Detect which cell encompasses the target text, then output its (X, Y) center coordinate. 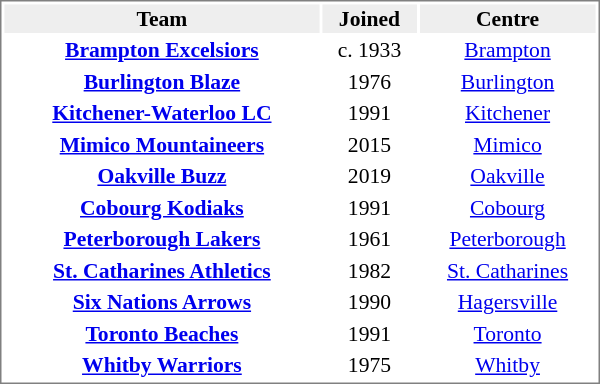
1982 (369, 270)
Six Nations Arrows (162, 302)
Mimico (508, 144)
Peterborough (508, 239)
Kitchener-Waterloo LC (162, 113)
St. Catharines Athletics (162, 270)
Brampton (508, 50)
Cobourg Kodiaks (162, 208)
Oakville Buzz (162, 176)
Kitchener (508, 113)
c. 1933 (369, 50)
Burlington (508, 82)
2015 (369, 144)
Toronto Beaches (162, 334)
Brampton Excelsiors (162, 50)
1976 (369, 82)
1975 (369, 365)
Burlington Blaze (162, 82)
St. Catharines (508, 270)
Whitby Warriors (162, 365)
1990 (369, 302)
Team (162, 18)
Joined (369, 18)
Cobourg (508, 208)
Whitby (508, 365)
Peterborough Lakers (162, 239)
Toronto (508, 334)
Oakville (508, 176)
Mimico Mountaineers (162, 144)
Centre (508, 18)
Hagersville (508, 302)
2019 (369, 176)
1961 (369, 239)
